Identify which cell holds the provided text, then report its (x, y) central coordinate. 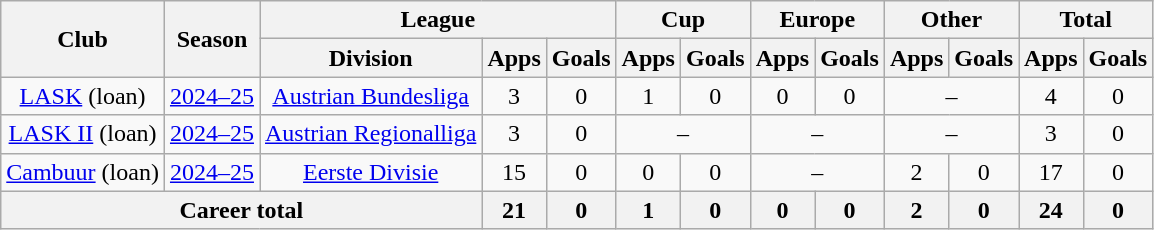
Eerste Divisie (371, 172)
15 (514, 172)
Season (212, 39)
Cup (683, 20)
Cambuur (loan) (83, 172)
LASK II (loan) (83, 134)
Other (951, 20)
Club (83, 39)
21 (514, 210)
24 (1051, 210)
Austrian Regionalliga (371, 134)
Division (371, 58)
4 (1051, 96)
Austrian Bundesliga (371, 96)
Career total (242, 210)
LASK (loan) (83, 96)
17 (1051, 172)
Europe (817, 20)
Total (1086, 20)
League (438, 20)
